Identify which cell holds the provided text, then report its (x, y) central coordinate. 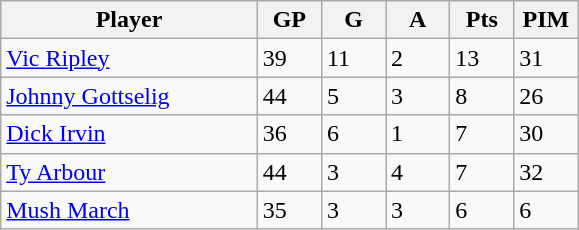
26 (546, 96)
Vic Ripley (130, 58)
PIM (546, 20)
2 (418, 58)
Ty Arbour (130, 172)
1 (418, 134)
31 (546, 58)
11 (353, 58)
Player (130, 20)
Dick Irvin (130, 134)
Johnny Gottselig (130, 96)
30 (546, 134)
13 (482, 58)
Mush March (130, 210)
8 (482, 96)
36 (289, 134)
5 (353, 96)
39 (289, 58)
G (353, 20)
4 (418, 172)
Pts (482, 20)
35 (289, 210)
A (418, 20)
GP (289, 20)
32 (546, 172)
